Return [x, y] of the center of cell containing provided text 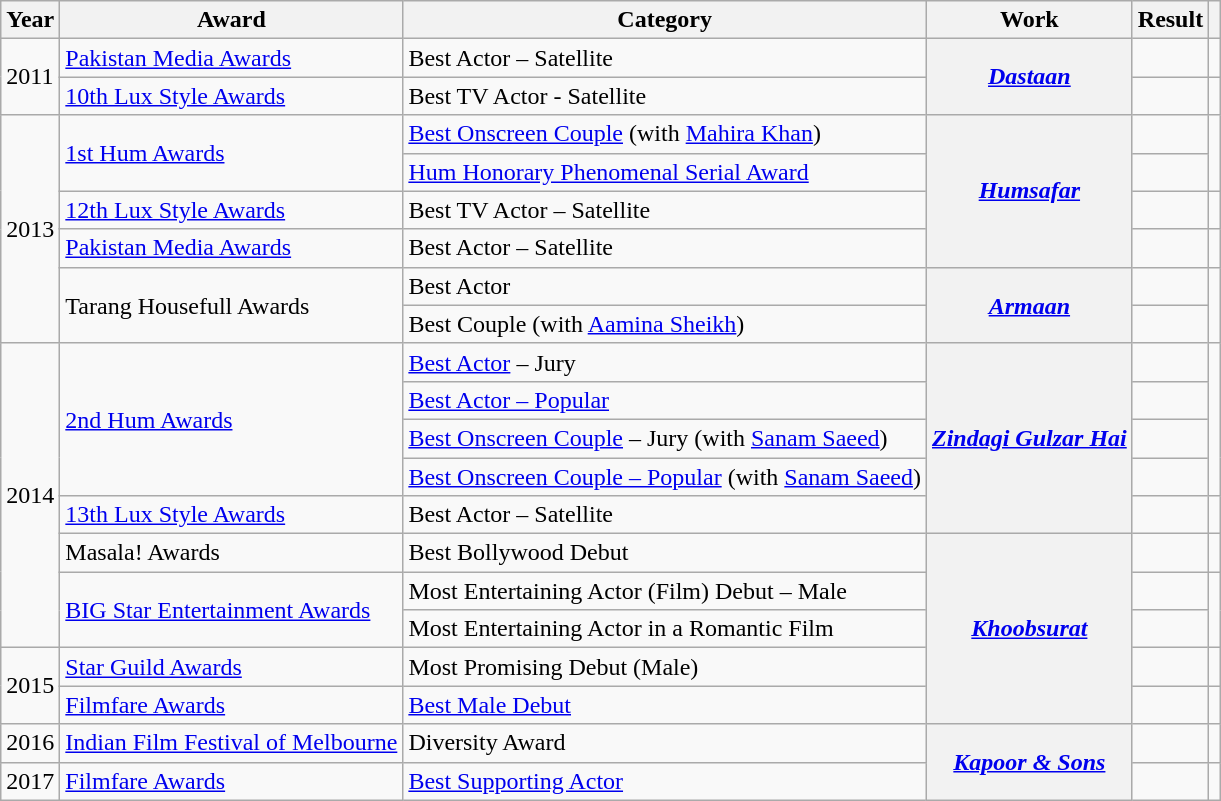
BIG Star Entertainment Awards [232, 610]
Tarang Housefull Awards [232, 305]
Indian Film Festival of Melbourne [232, 743]
2017 [30, 781]
13th Lux Style Awards [232, 515]
Diversity Award [665, 743]
Best Actor – Jury [665, 362]
2014 [30, 495]
Result [1170, 20]
Best Bollywood Debut [665, 553]
Best Supporting Actor [665, 781]
Khoobsurat [1029, 629]
Best Onscreen Couple – Jury (with Sanam Saeed) [665, 438]
2016 [30, 743]
Zindagi Gulzar Hai [1029, 438]
Best Onscreen Couple – Popular (with Sanam Saeed) [665, 477]
10th Lux Style Awards [232, 96]
Star Guild Awards [232, 667]
Best Male Debut [665, 705]
2nd Hum Awards [232, 419]
Category [665, 20]
2011 [30, 77]
Best Actor [665, 286]
Year [30, 20]
2013 [30, 229]
Masala! Awards [232, 553]
Most Promising Debut (Male) [665, 667]
Hum Honorary Phenomenal Serial Award [665, 172]
12th Lux Style Awards [232, 210]
Kapoor & Sons [1029, 762]
Best TV Actor - Satellite [665, 96]
Award [232, 20]
Work [1029, 20]
Best Onscreen Couple (with Mahira Khan) [665, 134]
Dastaan [1029, 77]
1st Hum Awards [232, 153]
Best Couple (with Aamina Sheikh) [665, 324]
2015 [30, 686]
Humsafar [1029, 191]
Most Entertaining Actor (Film) Debut – Male [665, 591]
Best TV Actor – Satellite [665, 210]
Best Actor – Popular [665, 400]
Armaan [1029, 305]
Most Entertaining Actor in a Romantic Film [665, 629]
